Locate the cell with the specified text and output its (X, Y) center coordinate. 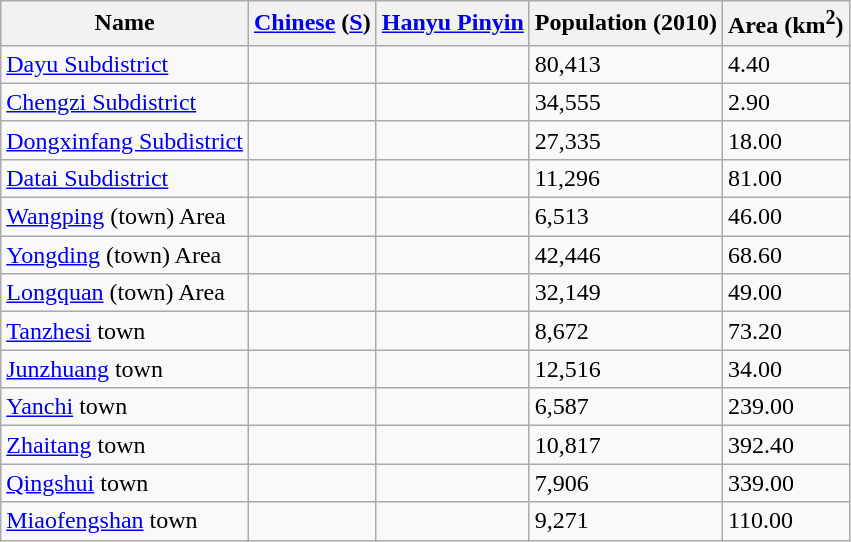
68.60 (786, 255)
Qingshui town (125, 483)
Chinese (S) (312, 24)
34,555 (626, 102)
Name (125, 24)
Area (km2) (786, 24)
Tanzhesi town (125, 331)
Chengzi Subdistrict (125, 102)
339.00 (786, 483)
18.00 (786, 140)
42,446 (626, 255)
Junzhuang town (125, 369)
Zhaitang town (125, 445)
27,335 (626, 140)
239.00 (786, 407)
49.00 (786, 293)
Population (2010) (626, 24)
32,149 (626, 293)
6,513 (626, 217)
81.00 (786, 178)
6,587 (626, 407)
Miaofengshan town (125, 521)
110.00 (786, 521)
46.00 (786, 217)
Yanchi town (125, 407)
Longquan (town) Area (125, 293)
80,413 (626, 64)
7,906 (626, 483)
9,271 (626, 521)
Wangping (town) Area (125, 217)
Dayu Subdistrict (125, 64)
8,672 (626, 331)
4.40 (786, 64)
Hanyu Pinyin (452, 24)
Yongding (town) Area (125, 255)
10,817 (626, 445)
Datai Subdistrict (125, 178)
Dongxinfang Subdistrict (125, 140)
2.90 (786, 102)
34.00 (786, 369)
392.40 (786, 445)
12,516 (626, 369)
11,296 (626, 178)
73.20 (786, 331)
